Return [x, y] of the center of cell containing provided text 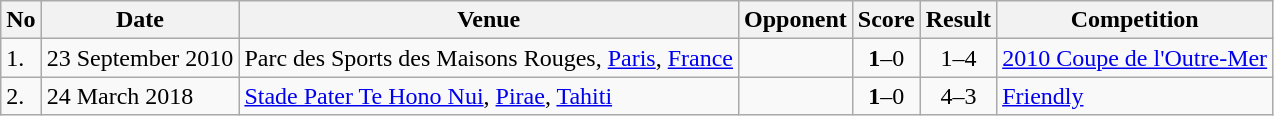
1. [21, 58]
1–4 [958, 58]
Stade Pater Te Hono Nui, Pirae, Tahiti [489, 96]
Competition [1135, 20]
24 March 2018 [140, 96]
Friendly [1135, 96]
Parc des Sports des Maisons Rouges, Paris, France [489, 58]
Date [140, 20]
No [21, 20]
Venue [489, 20]
2010 Coupe de l'Outre-Mer [1135, 58]
Result [958, 20]
Opponent [796, 20]
23 September 2010 [140, 58]
Score [886, 20]
2. [21, 96]
4–3 [958, 96]
